Output the [X, Y] coordinate of the center of the cell containing the given text.  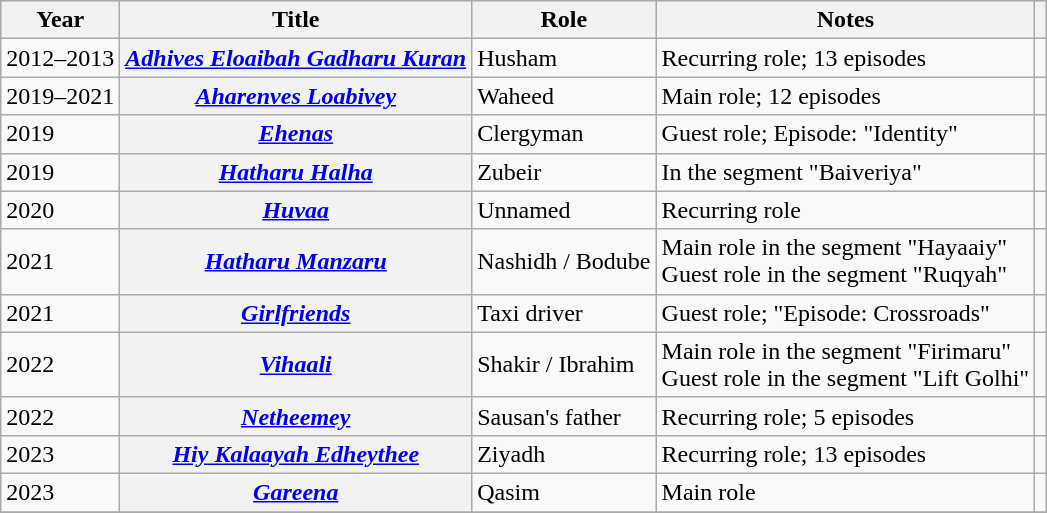
Guest role; "Episode: Crossroads" [846, 313]
Shakir / Ibrahim [564, 364]
Main role in the segment "Hayaaiy"Guest role in the segment "Ruqyah" [846, 262]
Husham [564, 58]
Main role; 12 episodes [846, 96]
Girlfriends [296, 313]
Unnamed [564, 210]
Huvaa [296, 210]
Role [564, 20]
Main role in the segment "Firimaru"Guest role in the segment "Lift Golhi" [846, 364]
Qasim [564, 492]
Hatharu Halha [296, 172]
Nashidh / Bodube [564, 262]
Waheed [564, 96]
Netheemey [296, 416]
Recurring role [846, 210]
Ziyadh [564, 454]
Sausan's father [564, 416]
Zubeir [564, 172]
Recurring role; 5 episodes [846, 416]
Hiy Kalaayah Edheythee [296, 454]
Guest role; Episode: "Identity" [846, 134]
Taxi driver [564, 313]
Adhives Eloaibah Gadharu Kuran [296, 58]
2020 [60, 210]
Vihaali [296, 364]
Year [60, 20]
Gareena [296, 492]
Title [296, 20]
Clergyman [564, 134]
In the segment "Baiveriya" [846, 172]
Aharenves Loabivey [296, 96]
2012–2013 [60, 58]
Ehenas [296, 134]
Hatharu Manzaru [296, 262]
Main role [846, 492]
Notes [846, 20]
2019–2021 [60, 96]
